Scan for the cell matching the given text and deliver its [x, y] coordinate at center. 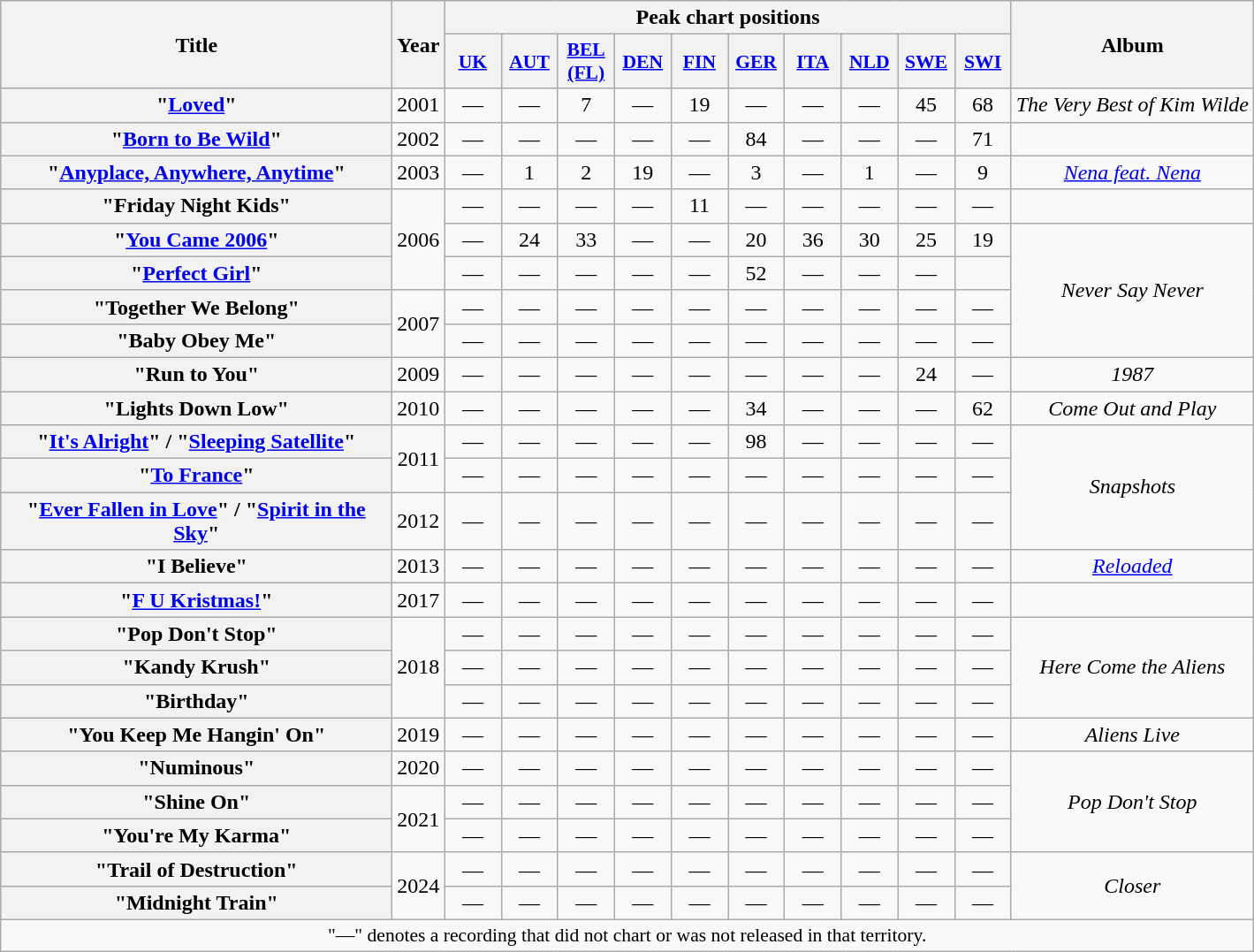
62 [983, 407]
Pop Don't Stop [1132, 802]
2009 [419, 374]
34 [756, 407]
2019 [419, 735]
Aliens Live [1132, 735]
"Shine On" [196, 802]
2020 [419, 768]
2018 [419, 667]
Year [419, 44]
"Pop Don't Stop" [196, 634]
"You Came 2006" [196, 240]
Peak chart positions [728, 18]
71 [983, 139]
52 [756, 273]
98 [756, 442]
36 [813, 240]
2002 [419, 139]
"Baby Obey Me" [196, 340]
"Trail of Destruction" [196, 869]
"Perfect Girl" [196, 273]
Come Out and Play [1132, 407]
DEN [642, 62]
"Numinous" [196, 768]
2021 [419, 819]
9 [983, 172]
Title [196, 44]
11 [699, 206]
"I Believe" [196, 567]
2006 [419, 240]
3 [756, 172]
"You Keep Me Hangin' On" [196, 735]
45 [926, 105]
2013 [419, 567]
SWE [926, 62]
UK [473, 62]
The Very Best of Kim Wilde [1132, 105]
20 [756, 240]
GER [756, 62]
68 [983, 105]
Nena feat. Nena [1132, 172]
"Together We Belong" [196, 307]
SWI [983, 62]
"Born to Be Wild" [196, 139]
"Loved" [196, 105]
2017 [419, 600]
"Kandy Krush" [196, 667]
2011 [419, 459]
FIN [699, 62]
2010 [419, 407]
NLD [870, 62]
84 [756, 139]
2 [586, 172]
ITA [813, 62]
"Run to You" [196, 374]
30 [870, 240]
2012 [419, 522]
"Midnight Train" [196, 902]
2003 [419, 172]
"You're My Karma" [196, 835]
"Friday Night Kids" [196, 206]
"Anyplace, Anywhere, Anytime" [196, 172]
1987 [1132, 374]
2024 [419, 886]
"It's Alright" / "Sleeping Satellite" [196, 442]
Never Say Never [1132, 290]
"Lights Down Low" [196, 407]
25 [926, 240]
"To France" [196, 476]
BEL(FL) [586, 62]
AUT [529, 62]
Snapshots [1132, 488]
2001 [419, 105]
"F U Kristmas!" [196, 600]
"Birthday" [196, 701]
Closer [1132, 886]
2007 [419, 324]
33 [586, 240]
Album [1132, 44]
7 [586, 105]
"—" denotes a recording that did not chart or was not released in that territory. [627, 935]
"Ever Fallen in Love" / "Spirit in the Sky" [196, 522]
Here Come the Aliens [1132, 667]
Reloaded [1132, 567]
